Capture the cell that displays the provided text and extract its (X, Y) central coordinate. 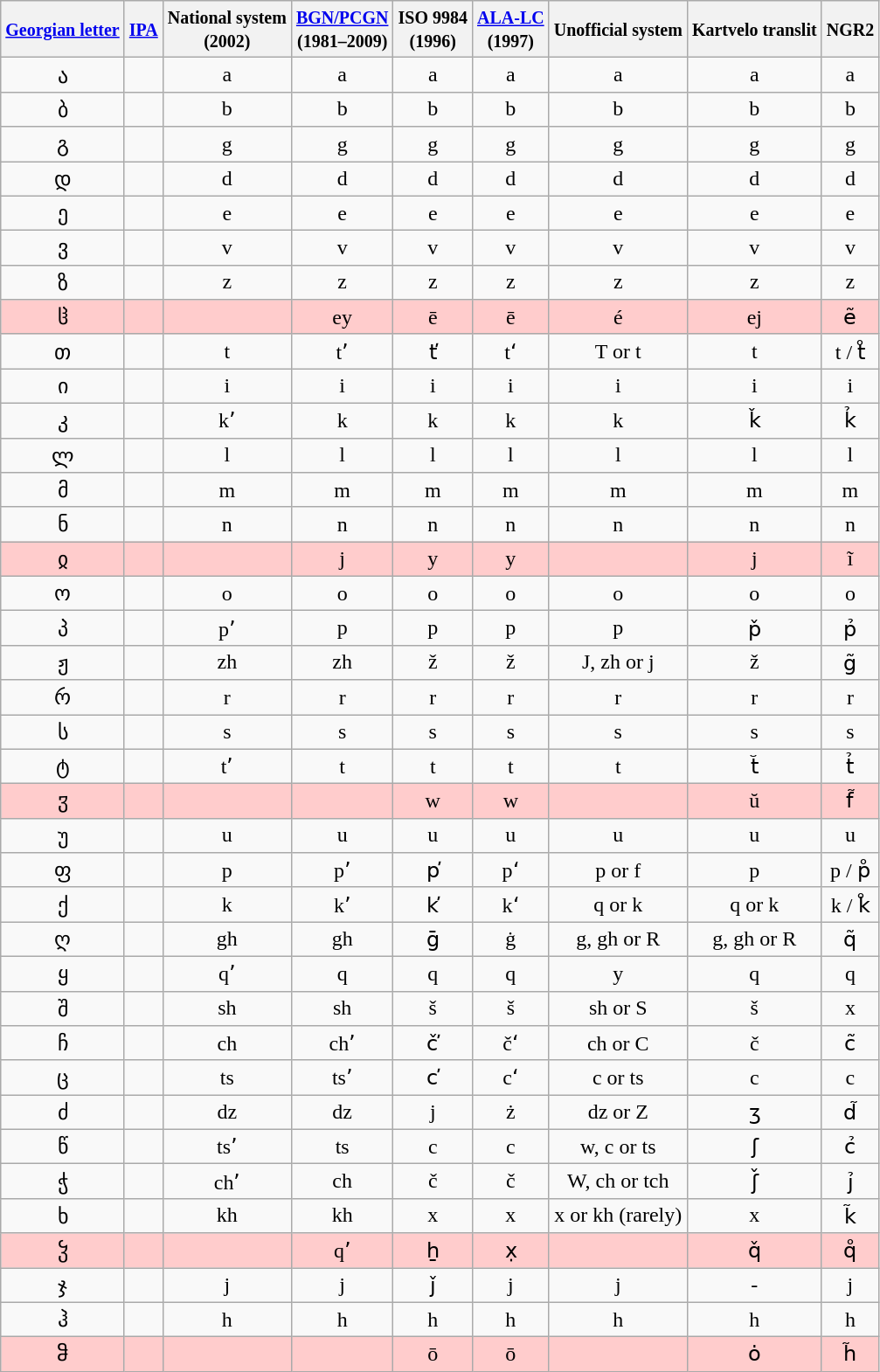
p̕ (433, 870)
ǩ (754, 420)
ẖ (433, 1251)
cʻ (510, 1078)
ey (343, 317)
წ (63, 1147)
k̕ (433, 904)
kʻ (510, 904)
ღ (63, 939)
c or ts (618, 1078)
pʻ (510, 870)
ჱ (63, 317)
c̕ (433, 1078)
შ (63, 1008)
NGR2 (850, 30)
ch or C (618, 1043)
Georgian letter (63, 30)
ż (510, 1112)
ლ (63, 455)
é (618, 317)
tʻ (510, 351)
q̌ (754, 1251)
x̣ (510, 1251)
k̉ (850, 420)
ჴ (63, 1251)
პ (63, 628)
sh or S (618, 1008)
ALA-LC (1997) (510, 30)
BGN/PCGN (1981–2009) (343, 30)
Kartvelo translit (754, 30)
ȯ (754, 1355)
ჟ (63, 662)
j̉ (850, 1181)
p or f (618, 870)
National system (2002) (227, 30)
x or kh (rarely) (618, 1216)
c̃ (850, 1043)
dz or Z (618, 1112)
k / k̊ (850, 904)
č̕ (433, 1043)
მ (63, 490)
დ (63, 178)
k̃ (850, 1216)
t̉ (850, 766)
- (754, 1285)
ს (63, 732)
გ (63, 144)
ჩ (63, 1043)
t̆ (754, 766)
ა (63, 75)
ბ (63, 109)
უ (63, 835)
ǰ (433, 1285)
ʃ (754, 1147)
p̉ (850, 628)
p̌ (754, 628)
ჳ (63, 801)
c̉ (850, 1147)
ვ (63, 248)
ჯ (63, 1285)
ŭ (754, 801)
ფ (63, 870)
ISO 9984 (1996) (433, 30)
ტ (63, 766)
T or t (618, 351)
čʻ (510, 1043)
ḡ (433, 939)
q̃ (850, 939)
t / t̊ (850, 351)
ო (63, 593)
ʃ̌ (754, 1181)
ჰ (63, 1320)
ც (63, 1078)
ĩ (850, 559)
ი (63, 386)
ქ (63, 904)
ჲ (63, 559)
t̕ (433, 351)
ზ (63, 282)
w, c or ts (618, 1147)
ყ (63, 974)
ჵ (63, 1355)
თ (63, 351)
g̃ (850, 662)
ძ (63, 1112)
კ (63, 420)
ej (754, 317)
h̃ (850, 1355)
ġ (510, 939)
რ (63, 697)
f̃ (850, 801)
ხ (63, 1216)
ʒ (754, 1112)
Unofficial system (618, 30)
ე (63, 213)
p / p̊ (850, 870)
ნ (63, 524)
ჭ (63, 1181)
J, zh or j (618, 662)
W, ch or tch (618, 1181)
d̃ (850, 1112)
ẽ (850, 317)
q̊ (850, 1251)
IPA (143, 30)
